Extract the [X, Y] coordinate from the center of the cell holding the provided text.  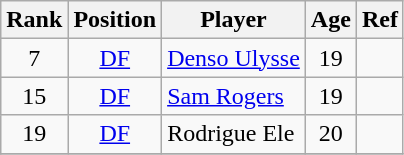
Denso Ulysse [234, 58]
20 [330, 134]
7 [34, 58]
Sam Rogers [234, 96]
Rank [34, 20]
Ref [380, 20]
15 [34, 96]
Position [115, 20]
Player [234, 20]
Age [330, 20]
Rodrigue Ele [234, 134]
